Return the [x, y] coordinate for the center point of the cell that contains the specified text.  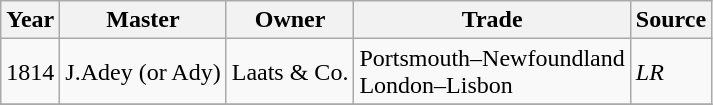
1814 [30, 72]
Source [670, 20]
J.Adey (or Ady) [143, 72]
Portsmouth–NewfoundlandLondon–Lisbon [492, 72]
Master [143, 20]
Owner [290, 20]
LR [670, 72]
Trade [492, 20]
Laats & Co. [290, 72]
Year [30, 20]
